For the text-containing cell, return its midpoint in (X, Y) coordinate format. 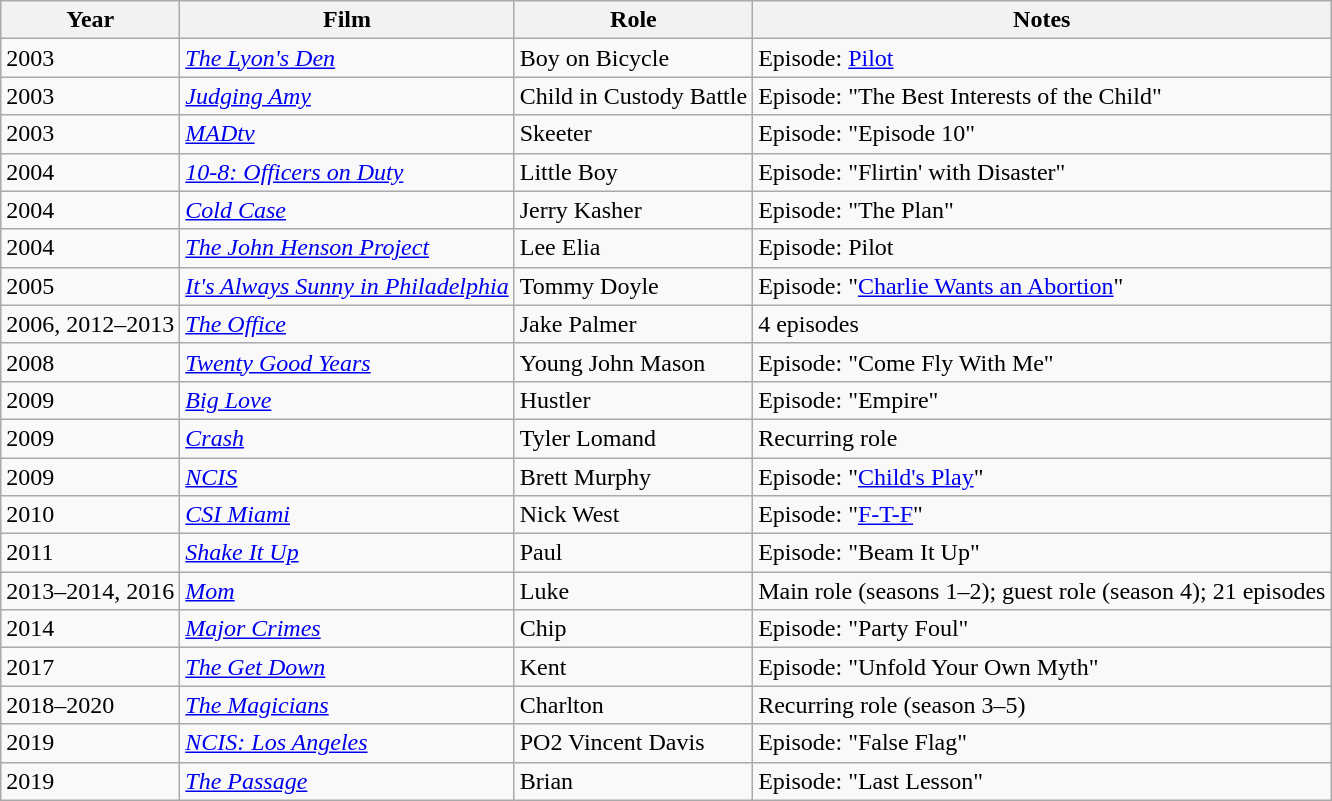
Kent (633, 667)
Little Boy (633, 172)
Episode: "Empire" (1042, 400)
Recurring role (season 3–5) (1042, 705)
Role (633, 20)
Skeeter (633, 134)
2011 (90, 553)
Young John Mason (633, 362)
PO2 Vincent Davis (633, 743)
Nick West (633, 515)
Cold Case (347, 210)
Episode: "The Best Interests of the Child" (1042, 96)
Charlton (633, 705)
Jake Palmer (633, 324)
Episode: "Charlie Wants an Abortion" (1042, 286)
Film (347, 20)
Recurring role (1042, 438)
MADtv (347, 134)
2005 (90, 286)
Tommy Doyle (633, 286)
Big Love (347, 400)
Judging Amy (347, 96)
Year (90, 20)
The Passage (347, 781)
Shake It Up (347, 553)
Episode: "F-T-F" (1042, 515)
Twenty Good Years (347, 362)
Jerry Kasher (633, 210)
The John Henson Project (347, 248)
Luke (633, 591)
4 episodes (1042, 324)
2013–2014, 2016 (90, 591)
Tyler Lomand (633, 438)
Episode: "False Flag" (1042, 743)
2006, 2012–2013 (90, 324)
Chip (633, 629)
Brett Murphy (633, 477)
Episode: "Beam It Up" (1042, 553)
Episode: "Flirtin' with Disaster" (1042, 172)
It's Always Sunny in Philadelphia (347, 286)
2017 (90, 667)
2010 (90, 515)
Boy on Bicycle (633, 58)
Episode: "Unfold Your Own Myth" (1042, 667)
2008 (90, 362)
2018–2020 (90, 705)
Paul (633, 553)
Episode: "The Plan" (1042, 210)
The Lyon's Den (347, 58)
NCIS: Los Angeles (347, 743)
Lee Elia (633, 248)
The Get Down (347, 667)
The Office (347, 324)
2014 (90, 629)
Episode: "Episode 10" (1042, 134)
Episode: "Party Foul" (1042, 629)
Episode: "Last Lesson" (1042, 781)
Episode: "Child's Play" (1042, 477)
NCIS (347, 477)
Episode: "Come Fly With Me" (1042, 362)
Mom (347, 591)
Child in Custody Battle (633, 96)
The Magicians (347, 705)
CSI Miami (347, 515)
Hustler (633, 400)
Notes (1042, 20)
Crash (347, 438)
Brian (633, 781)
10-8: Officers on Duty (347, 172)
Major Crimes (347, 629)
Main role (seasons 1–2); guest role (season 4); 21 episodes (1042, 591)
